Output the [x, y] coordinate of the center of the cell containing the given text.  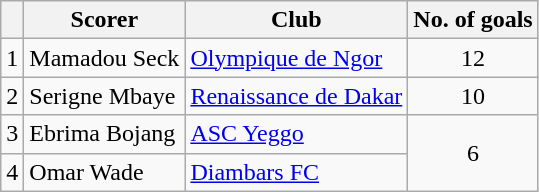
Olympique de Ngor [296, 58]
4 [12, 172]
Club [296, 20]
Omar Wade [104, 172]
3 [12, 134]
Scorer [104, 20]
12 [473, 58]
No. of goals [473, 20]
Serigne Mbaye [104, 96]
Renaissance de Dakar [296, 96]
10 [473, 96]
2 [12, 96]
Ebrima Bojang [104, 134]
ASC Yeggo [296, 134]
1 [12, 58]
6 [473, 153]
Diambars FC [296, 172]
Mamadou Seck [104, 58]
